Output the (X, Y) coordinate of the center of the cell containing the given text.  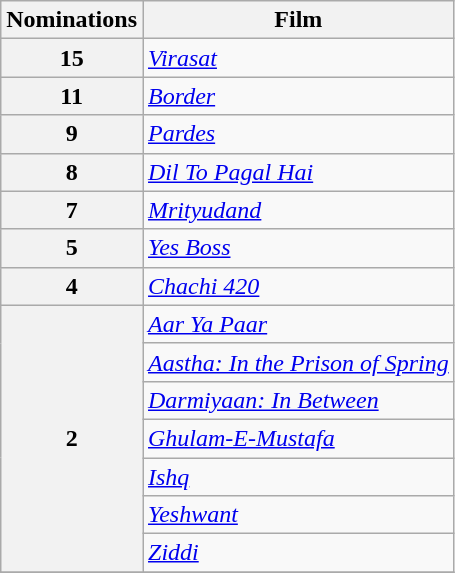
8 (72, 172)
Yeshwant (298, 515)
Aar Ya Paar (298, 324)
Aastha: In the Prison of Spring (298, 362)
4 (72, 286)
7 (72, 210)
2 (72, 438)
Mrityudand (298, 210)
Darmiyaan: In Between (298, 400)
9 (72, 134)
Ziddi (298, 553)
Film (298, 20)
Chachi 420 (298, 286)
5 (72, 248)
Dil To Pagal Hai (298, 172)
Nominations (72, 20)
15 (72, 58)
Ghulam-E-Mustafa (298, 438)
Ishq (298, 477)
Border (298, 96)
Virasat (298, 58)
11 (72, 96)
Pardes (298, 134)
Yes Boss (298, 248)
